For the text-containing cell, return its midpoint in (X, Y) coordinate format. 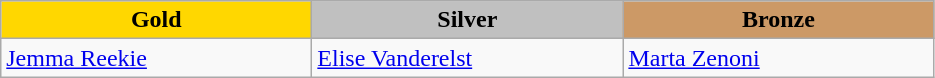
Bronze (778, 20)
Gold (156, 20)
Marta Zenoni (778, 58)
Jemma Reekie (156, 58)
Elise Vanderelst (468, 58)
Silver (468, 20)
